Extract the (x, y) coordinate from the center of the cell holding the provided text.  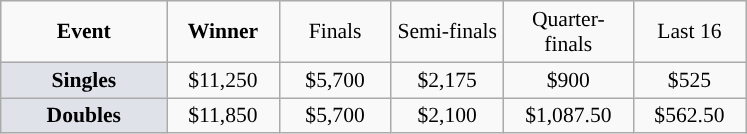
$562.50 (689, 116)
Quarter-finals (568, 32)
Event (84, 32)
$2,100 (447, 116)
$1,087.50 (568, 116)
$525 (689, 80)
$2,175 (447, 80)
$11,850 (223, 116)
$11,250 (223, 80)
Last 16 (689, 32)
Winner (223, 32)
Singles (84, 80)
Doubles (84, 116)
$900 (568, 80)
Finals (335, 32)
Semi-finals (447, 32)
